From the cell containing the given text, extract its center point as [x, y] coordinate. 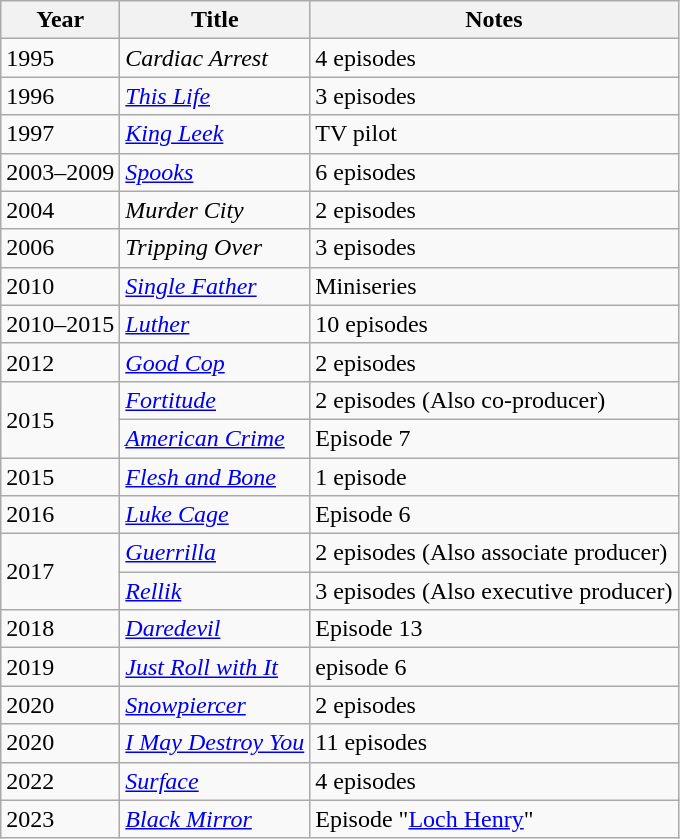
Episode 7 [494, 438]
2003–2009 [60, 172]
1996 [60, 96]
This Life [215, 96]
Just Roll with It [215, 667]
Year [60, 20]
Guerrilla [215, 553]
Daredevil [215, 629]
2 episodes (Also co-producer) [494, 400]
Surface [215, 781]
Cardiac Arrest [215, 58]
10 episodes [494, 324]
Luke Cage [215, 515]
King Leek [215, 134]
Rellik [215, 591]
TV pilot [494, 134]
Tripping Over [215, 248]
2010–2015 [60, 324]
2018 [60, 629]
1 episode [494, 477]
Black Mirror [215, 819]
2006 [60, 248]
Notes [494, 20]
Single Father [215, 286]
6 episodes [494, 172]
Title [215, 20]
Good Cop [215, 362]
2016 [60, 515]
Fortitude [215, 400]
Episode "Loch Henry" [494, 819]
2010 [60, 286]
2004 [60, 210]
Miniseries [494, 286]
Murder City [215, 210]
2022 [60, 781]
episode 6 [494, 667]
1997 [60, 134]
Luther [215, 324]
2 episodes (Also associate producer) [494, 553]
American Crime [215, 438]
Snowpiercer [215, 705]
2019 [60, 667]
2023 [60, 819]
Episode 13 [494, 629]
I May Destroy You [215, 743]
Flesh and Bone [215, 477]
2017 [60, 572]
Spooks [215, 172]
11 episodes [494, 743]
1995 [60, 58]
Episode 6 [494, 515]
3 episodes (Also executive producer) [494, 591]
2012 [60, 362]
